Pinpoint the cell where the given text exists, returning its (X, Y) midpoint coordinate. 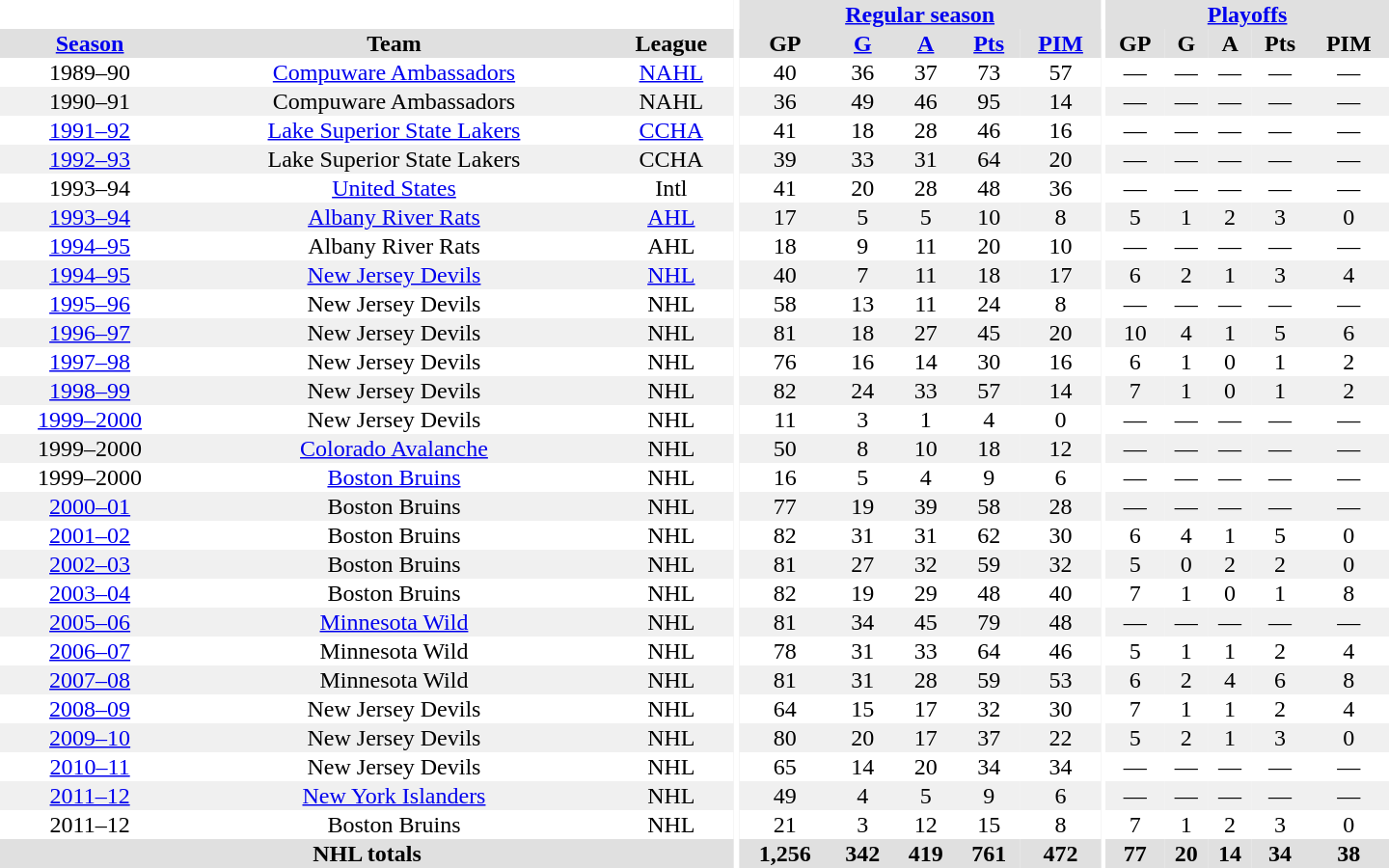
79 (988, 622)
1989–90 (90, 72)
NHL totals (367, 854)
73 (988, 72)
Regular season (920, 14)
95 (988, 101)
29 (926, 593)
Season (90, 43)
38 (1348, 854)
Playoffs (1247, 14)
342 (862, 854)
761 (988, 854)
13 (862, 304)
1996–97 (90, 333)
Team (394, 43)
2007–08 (90, 680)
1995–96 (90, 304)
22 (1061, 738)
50 (785, 448)
1,256 (785, 854)
2006–07 (90, 651)
78 (785, 651)
2009–10 (90, 738)
1997–98 (90, 362)
2008–09 (90, 709)
New York Islanders (394, 796)
2010–11 (90, 767)
80 (785, 738)
2003–04 (90, 593)
1992–93 (90, 159)
2002–03 (90, 564)
Colorado Avalanche (394, 448)
1990–91 (90, 101)
53 (1061, 680)
472 (1061, 854)
2005–06 (90, 622)
2000–01 (90, 506)
League (671, 43)
United States (394, 188)
1998–99 (90, 391)
2001–02 (90, 535)
Intl (671, 188)
76 (785, 362)
62 (988, 535)
419 (926, 854)
1991–92 (90, 130)
65 (785, 767)
21 (785, 825)
